Output the [x, y] coordinate of the center of the cell containing the given text.  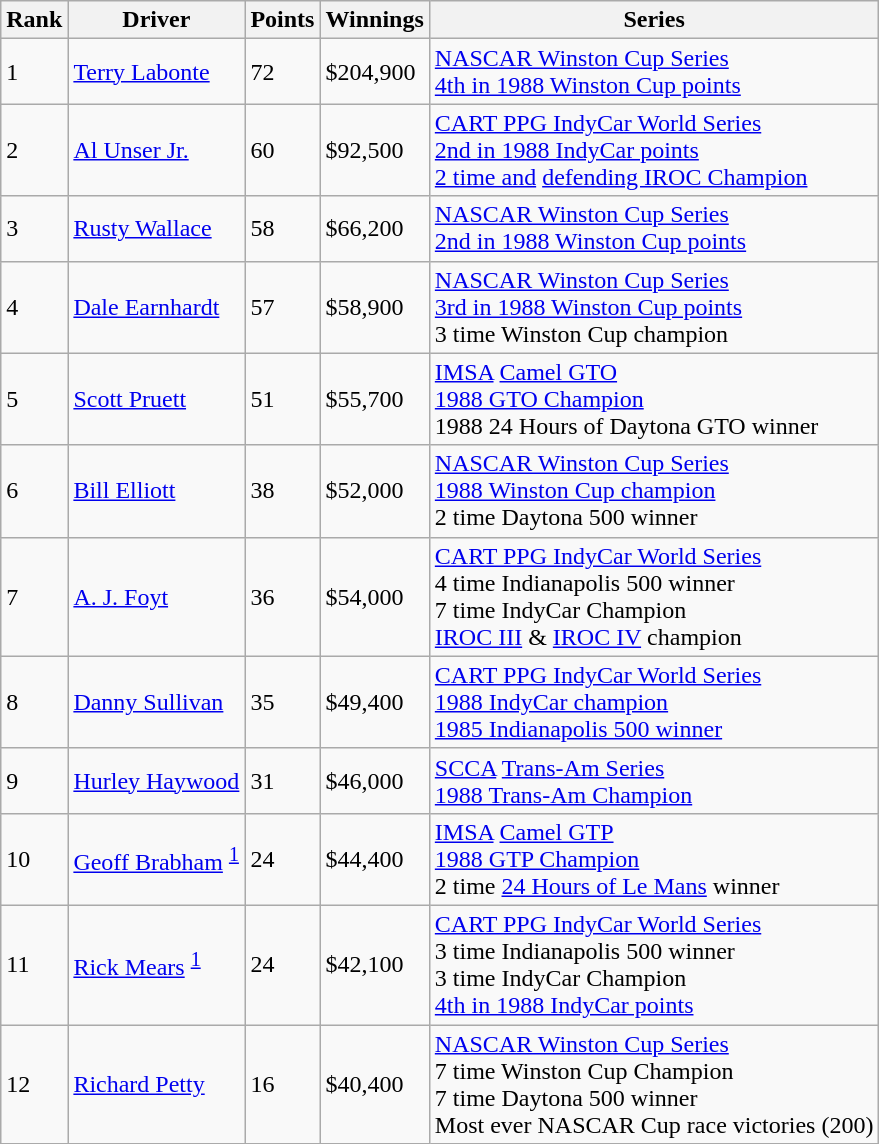
Bill Elliott [156, 491]
$44,400 [374, 859]
IMSA Camel GTO1988 GTO Champion1988 24 Hours of Daytona GTO winner [654, 399]
11 [34, 964]
NASCAR Winston Cup Series7 time Winston Cup Champion7 time Daytona 500 winnerMost ever NASCAR Cup race victories (200) [654, 1084]
Rank [34, 20]
58 [282, 228]
$46,000 [374, 780]
1 [34, 72]
Dale Earnhardt [156, 307]
Rusty Wallace [156, 228]
$49,400 [374, 702]
16 [282, 1084]
Driver [156, 20]
NASCAR Winston Cup Series2nd in 1988 Winston Cup points [654, 228]
Winnings [374, 20]
8 [34, 702]
Series [654, 20]
$55,700 [374, 399]
NASCAR Winston Cup Series4th in 1988 Winston Cup points [654, 72]
CART PPG IndyCar World Series2nd in 1988 IndyCar points2 time and defending IROC Champion [654, 150]
38 [282, 491]
36 [282, 596]
Geoff Brabham 1 [156, 859]
10 [34, 859]
Points [282, 20]
2 [34, 150]
CART PPG IndyCar World Series1988 IndyCar champion1985 Indianapolis 500 winner [654, 702]
$52,000 [374, 491]
Hurley Haywood [156, 780]
$58,900 [374, 307]
Scott Pruett [156, 399]
CART PPG IndyCar World Series3 time Indianapolis 500 winner3 time IndyCar Champion4th in 1988 IndyCar points [654, 964]
4 [34, 307]
3 [34, 228]
NASCAR Winston Cup Series3rd in 1988 Winston Cup points3 time Winston Cup champion [654, 307]
Terry Labonte [156, 72]
35 [282, 702]
31 [282, 780]
Rick Mears 1 [156, 964]
SCCA Trans-Am Series1988 Trans-Am Champion [654, 780]
Al Unser Jr. [156, 150]
7 [34, 596]
$66,200 [374, 228]
Richard Petty [156, 1084]
72 [282, 72]
$204,900 [374, 72]
CART PPG IndyCar World Series4 time Indianapolis 500 winner7 time IndyCar ChampionIROC III & IROC IV champion [654, 596]
5 [34, 399]
$92,500 [374, 150]
12 [34, 1084]
51 [282, 399]
9 [34, 780]
6 [34, 491]
57 [282, 307]
$40,400 [374, 1084]
IMSA Camel GTP1988 GTP Champion2 time 24 Hours of Le Mans winner [654, 859]
$42,100 [374, 964]
Danny Sullivan [156, 702]
NASCAR Winston Cup Series1988 Winston Cup champion2 time Daytona 500 winner [654, 491]
$54,000 [374, 596]
A. J. Foyt [156, 596]
60 [282, 150]
